Detect which cell encompasses the target text, then output its [x, y] center coordinate. 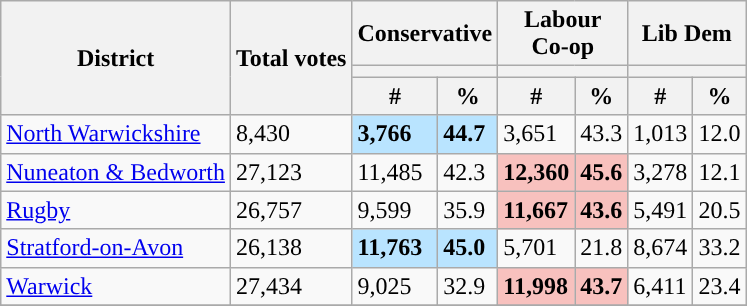
43.6 [602, 210]
26,138 [291, 248]
12.1 [720, 172]
12.0 [720, 134]
8,674 [660, 248]
45.6 [602, 172]
11,763 [395, 248]
42.3 [468, 172]
11,485 [395, 172]
LabourCo-op [563, 34]
Conservative [425, 34]
35.9 [468, 210]
43.3 [602, 134]
45.0 [468, 248]
44.7 [468, 134]
North Warwickshire [116, 134]
Rugby [116, 210]
Stratford-on-Avon [116, 248]
23.4 [720, 286]
11,667 [536, 210]
43.7 [602, 286]
3,651 [536, 134]
1,013 [660, 134]
9,025 [395, 286]
26,757 [291, 210]
Total votes [291, 58]
5,701 [536, 248]
Nuneaton & Bedworth [116, 172]
33.2 [720, 248]
27,434 [291, 286]
32.9 [468, 286]
27,123 [291, 172]
8,430 [291, 134]
3,766 [395, 134]
11,998 [536, 286]
20.5 [720, 210]
21.8 [602, 248]
District [116, 58]
Warwick [116, 286]
3,278 [660, 172]
12,360 [536, 172]
5,491 [660, 210]
9,599 [395, 210]
Lib Dem [687, 34]
6,411 [660, 286]
